Detect which cell encompasses the target text, then output its [X, Y] center coordinate. 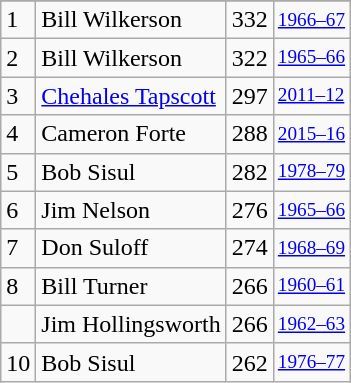
1 [18, 20]
1966–67 [311, 20]
8 [18, 286]
274 [250, 248]
288 [250, 134]
276 [250, 210]
7 [18, 248]
297 [250, 96]
3 [18, 96]
Chehales Tapscott [131, 96]
Bill Turner [131, 286]
1976–77 [311, 362]
282 [250, 172]
1960–61 [311, 286]
Jim Hollingsworth [131, 324]
2015–16 [311, 134]
332 [250, 20]
6 [18, 210]
4 [18, 134]
5 [18, 172]
Don Suloff [131, 248]
Jim Nelson [131, 210]
2011–12 [311, 96]
Cameron Forte [131, 134]
1968–69 [311, 248]
10 [18, 362]
262 [250, 362]
322 [250, 58]
2 [18, 58]
1978–79 [311, 172]
1962–63 [311, 324]
